For the text-containing cell, return its midpoint in (x, y) coordinate format. 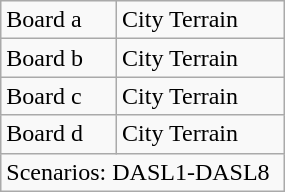
Scenarios: DASL1-DASL8 (143, 172)
Board a (59, 20)
Board d (59, 134)
Board c (59, 96)
Board b (59, 58)
